Search for the cell housing the specified text and yield its (X, Y) center coordinate. 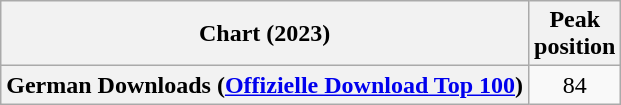
Chart (2023) (265, 34)
Peakposition (575, 34)
84 (575, 85)
German Downloads (Offizielle Download Top 100) (265, 85)
